Capture the cell that displays the provided text and extract its (X, Y) central coordinate. 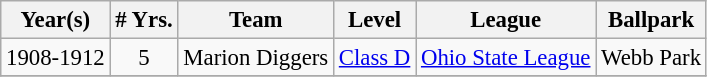
Webb Park (652, 58)
Team (256, 20)
Ohio State League (506, 58)
League (506, 20)
# Yrs. (144, 20)
Level (375, 20)
Year(s) (56, 20)
Marion Diggers (256, 58)
Class D (375, 58)
Ballpark (652, 20)
1908-1912 (56, 58)
5 (144, 58)
